Return the [X, Y] coordinate for the center point of the cell that contains the specified text.  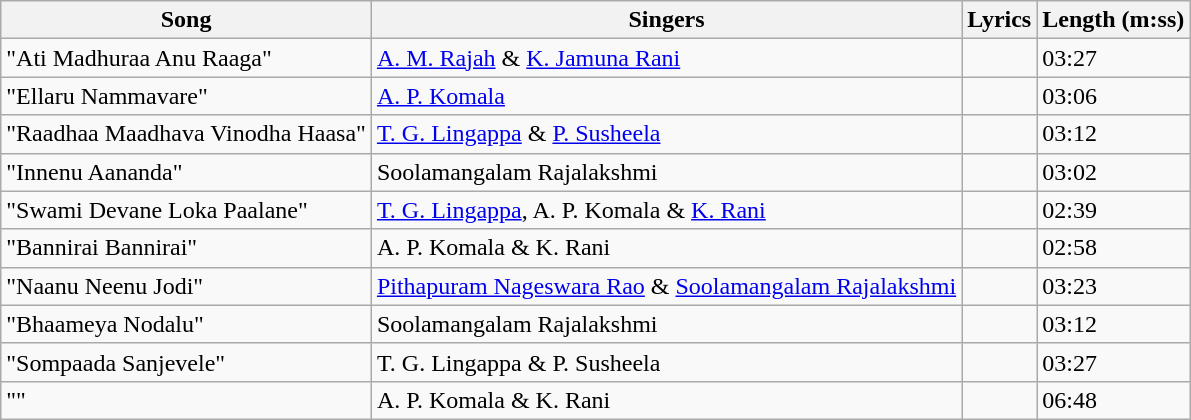
"Ellaru Nammavare" [186, 96]
"Bannirai Bannirai" [186, 248]
"Innenu Aananda" [186, 172]
Song [186, 20]
Length (m:ss) [1114, 20]
03:06 [1114, 96]
"" [186, 400]
"Naanu Neenu Jodi" [186, 286]
A. M. Rajah & K. Jamuna Rani [666, 58]
Lyrics [1000, 20]
02:58 [1114, 248]
Pithapuram Nageswara Rao & Soolamangalam Rajalakshmi [666, 286]
T. G. Lingappa, A. P. Komala & K. Rani [666, 210]
03:23 [1114, 286]
"Ati Madhuraa Anu Raaga" [186, 58]
"Sompaada Sanjevele" [186, 362]
"Bhaameya Nodalu" [186, 324]
03:02 [1114, 172]
02:39 [1114, 210]
"Swami Devane Loka Paalane" [186, 210]
Singers [666, 20]
"Raadhaa Maadhava Vinodha Haasa" [186, 134]
A. P. Komala [666, 96]
06:48 [1114, 400]
